For the text-containing cell, return its midpoint in (X, Y) coordinate format. 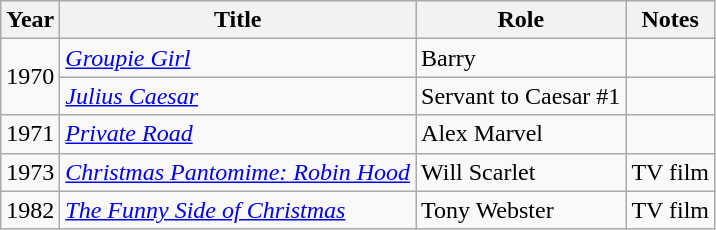
Christmas Pantomime: Robin Hood (238, 172)
1971 (30, 134)
Servant to Caesar #1 (521, 96)
Barry (521, 58)
Role (521, 20)
Private Road (238, 134)
1973 (30, 172)
1970 (30, 77)
Year (30, 20)
Alex Marvel (521, 134)
Groupie Girl (238, 58)
Julius Caesar (238, 96)
The Funny Side of Christmas (238, 210)
Tony Webster (521, 210)
Title (238, 20)
Notes (670, 20)
1982 (30, 210)
Will Scarlet (521, 172)
